Capture the cell that displays the provided text and extract its [X, Y] central coordinate. 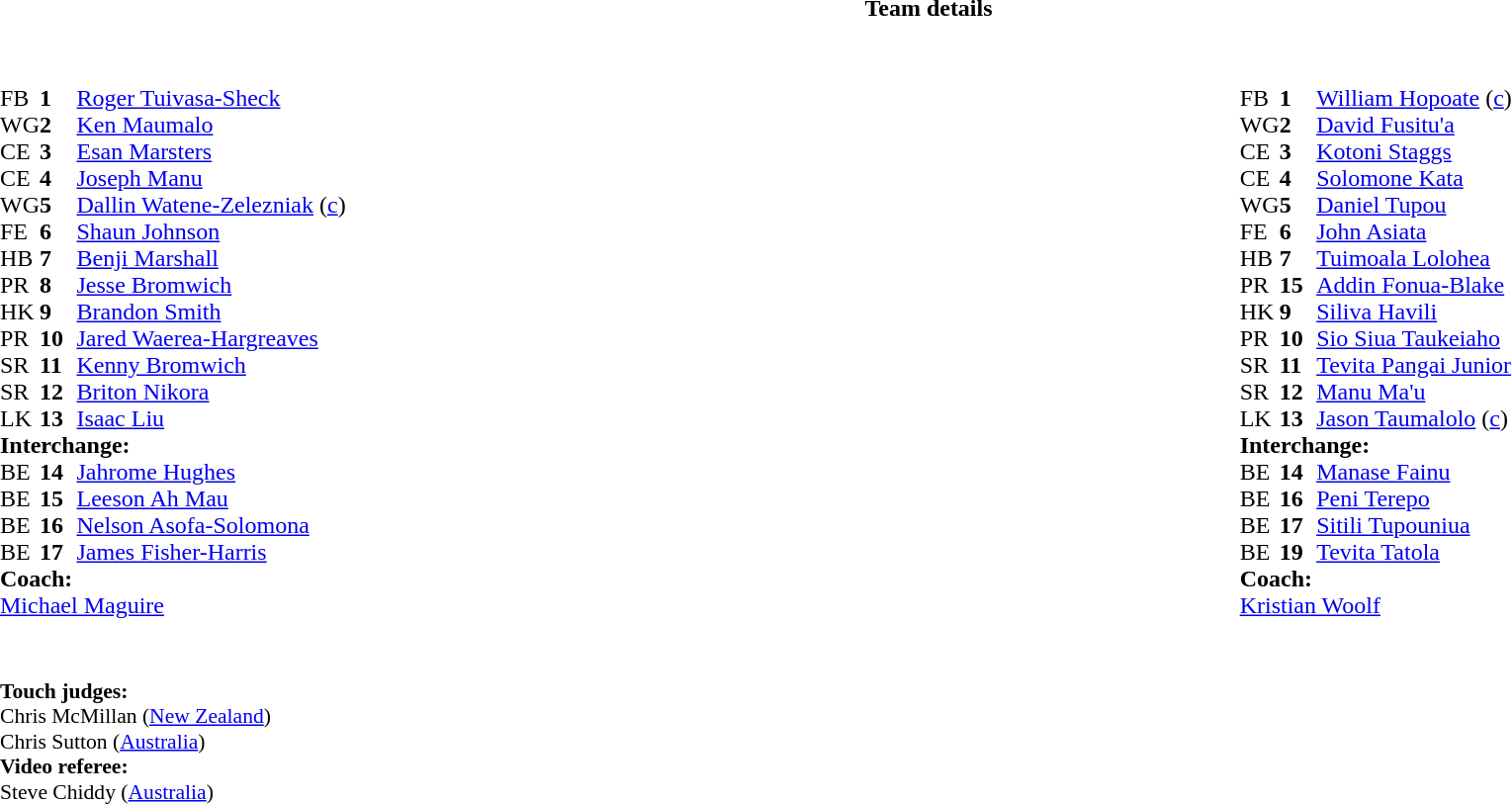
Kenny Bromwich [211, 366]
Jesse Bromwich [211, 285]
William Hopoate (c) [1414, 99]
James Fisher-Harris [211, 552]
Peni Terepo [1414, 498]
Isaac Liu [211, 419]
Manu Ma'u [1414, 392]
Sitili Tupouniua [1414, 526]
19 [1298, 552]
Jahrome Hughes [211, 473]
Nelson Asofa-Solomona [211, 526]
8 [58, 285]
Esan Marsters [211, 152]
Briton Nikora [211, 392]
John Asiata [1414, 231]
Dallin Watene-Zelezniak (c) [211, 206]
Addin Fonua-Blake [1414, 285]
Sio Siua Taukeiaho [1414, 338]
Manase Fainu [1414, 473]
Daniel Tupou [1414, 206]
Tevita Pangai Junior [1414, 366]
Joseph Manu [211, 178]
Kotoni Staggs [1414, 152]
Tuimoala Lolohea [1414, 259]
Jared Waerea-Hargreaves [211, 338]
Ken Maumalo [211, 125]
Roger Tuivasa-Sheck [211, 99]
Siliva Havili [1414, 313]
Jason Taumalolo (c) [1414, 419]
Shaun Johnson [211, 231]
Tevita Tatola [1414, 552]
Leeson Ah Mau [211, 498]
David Fusitu'a [1414, 125]
Brandon Smith [211, 313]
Michael Maguire [192, 605]
Benji Marshall [211, 259]
Solomone Kata [1414, 178]
